Search for the cell housing the specified text and yield its (x, y) center coordinate. 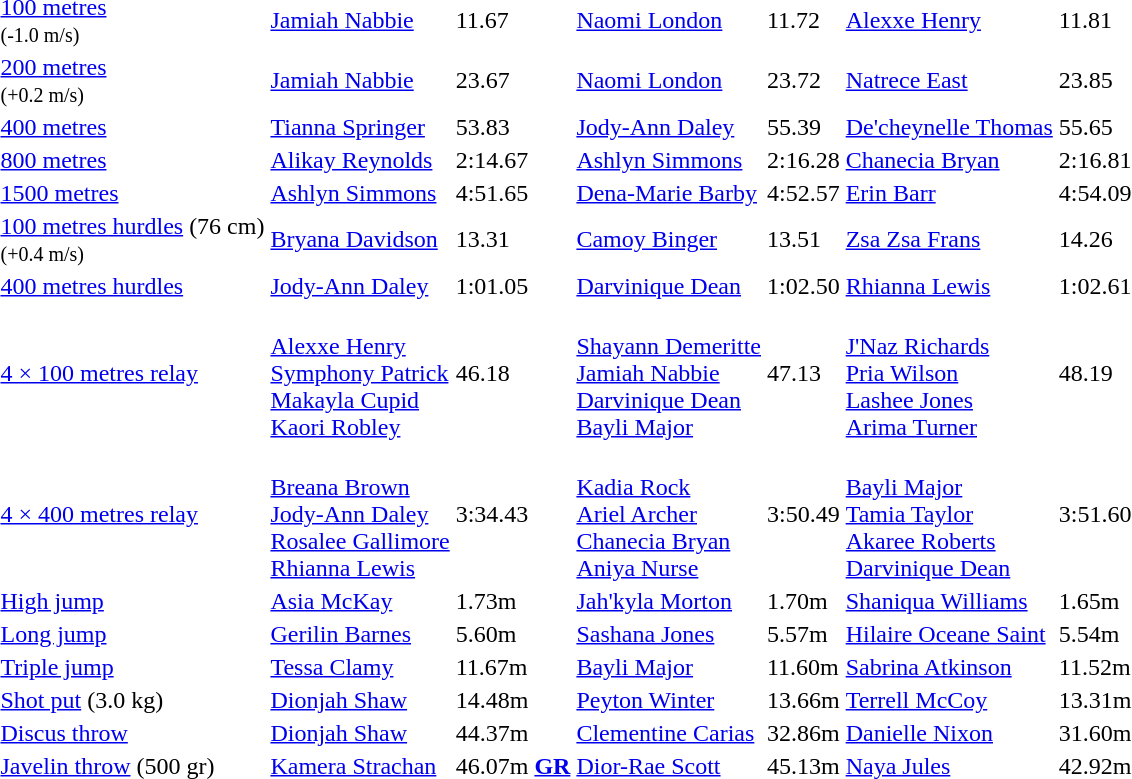
11.60m (804, 667)
1:01.05 (513, 286)
11.67m (513, 667)
14.48m (513, 700)
32.86m (804, 733)
13.51 (804, 240)
Jah'kyla Morton (669, 601)
3:34.43 (513, 514)
Shayann DemeritteJamiah NabbieDarvinique DeanBayli Major (669, 373)
4:51.65 (513, 193)
Dena-Marie Barby (669, 193)
Chanecia Bryan (949, 160)
Danielle Nixon (949, 733)
Breana BrownJody-Ann DaleyRosalee GallimoreRhianna Lewis (360, 514)
Terrell McCoy (949, 700)
Sabrina Atkinson (949, 667)
1.73m (513, 601)
Alikay Reynolds (360, 160)
Natrece East (949, 80)
46.18 (513, 373)
Camoy Binger (669, 240)
Jamiah Nabbie (360, 80)
2:16.28 (804, 160)
De'cheynelle Thomas (949, 127)
Gerilin Barnes (360, 634)
5.57m (804, 634)
23.67 (513, 80)
Sashana Jones (669, 634)
Hilaire Oceane Saint (949, 634)
Erin Barr (949, 193)
Bryana Davidson (360, 240)
55.39 (804, 127)
1:02.50 (804, 286)
Asia McKay (360, 601)
13.31 (513, 240)
53.83 (513, 127)
3:50.49 (804, 514)
J'Naz RichardsPria WilsonLashee JonesArima Turner (949, 373)
Zsa Zsa Frans (949, 240)
Darvinique Dean (669, 286)
Kadia RockAriel ArcherChanecia BryanAniya Nurse (669, 514)
4:52.57 (804, 193)
1.70m (804, 601)
5.60m (513, 634)
Bayli MajorTamia TaylorAkaree RobertsDarvinique Dean (949, 514)
Tianna Springer (360, 127)
2:14.67 (513, 160)
13.66m (804, 700)
Bayli Major (669, 667)
Tessa Clamy (360, 667)
23.72 (804, 80)
47.13 (804, 373)
Peyton Winter (669, 700)
Clementine Carias (669, 733)
Alexxe HenrySymphony PatrickMakayla CupidKaori Robley (360, 373)
Naomi London (669, 80)
Shaniqua Williams (949, 601)
44.37m (513, 733)
Rhianna Lewis (949, 286)
